Extract the [x, y] coordinate from the center of the cell holding the provided text.  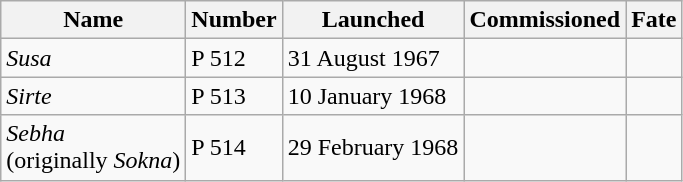
Sebha(originally Sokna) [94, 148]
29 February 1968 [373, 148]
Sirte [94, 96]
P 512 [234, 58]
Susa [94, 58]
Launched [373, 20]
Number [234, 20]
10 January 1968 [373, 96]
31 August 1967 [373, 58]
P 514 [234, 148]
Name [94, 20]
Fate [654, 20]
P 513 [234, 96]
Commissioned [545, 20]
